Output the [X, Y] coordinate of the center of the cell containing the given text.  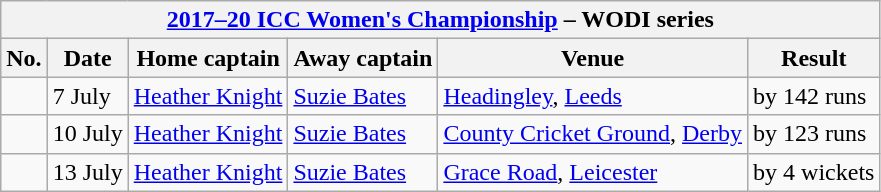
by 4 wickets [814, 172]
10 July [88, 134]
Venue [593, 58]
Grace Road, Leicester [593, 172]
Date [88, 58]
13 July [88, 172]
Result [814, 58]
Home captain [208, 58]
Headingley, Leeds [593, 96]
by 123 runs [814, 134]
No. [24, 58]
2017–20 ICC Women's Championship – WODI series [440, 20]
by 142 runs [814, 96]
County Cricket Ground, Derby [593, 134]
7 July [88, 96]
Away captain [363, 58]
